Find where the given text appears and provide that cell's center as [x, y] coordinate. 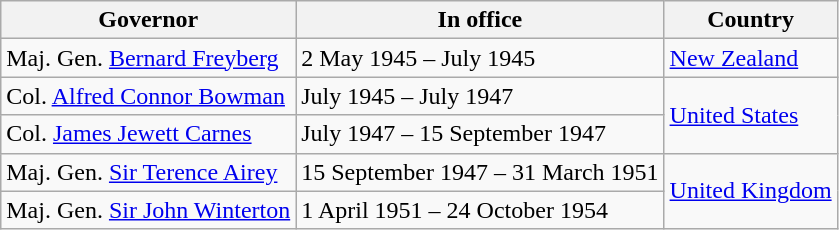
July 1947 – 15 September 1947 [480, 134]
1 April 1951 – 24 October 1954 [480, 210]
United Kingdom [750, 191]
July 1945 – July 1947 [480, 96]
New Zealand [750, 58]
Maj. Gen. Sir John Winterton [148, 210]
15 September 1947 – 31 March 1951 [480, 172]
Maj. Gen. Bernard Freyberg [148, 58]
United States [750, 115]
In office [480, 20]
Col. Alfred Connor Bowman [148, 96]
Maj. Gen. Sir Terence Airey [148, 172]
Governor [148, 20]
2 May 1945 – July 1945 [480, 58]
Col. James Jewett Carnes [148, 134]
Country [750, 20]
